Identify which cell holds the provided text, then report its (X, Y) central coordinate. 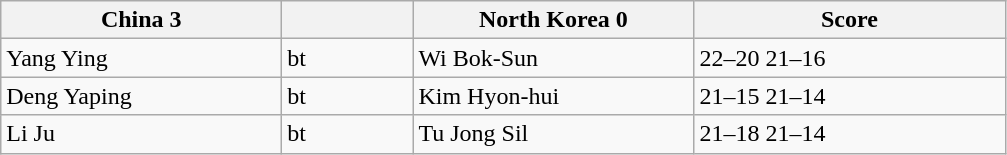
Deng Yaping (142, 96)
Li Ju (142, 134)
Yang Ying (142, 58)
Tu Jong Sil (554, 134)
21–15 21–14 (850, 96)
North Korea 0 (554, 20)
China 3 (142, 20)
22–20 21–16 (850, 58)
Score (850, 20)
Wi Bok-Sun (554, 58)
Kim Hyon-hui (554, 96)
21–18 21–14 (850, 134)
